Provide the (X, Y) coordinate of the cell's center where the given text is located.  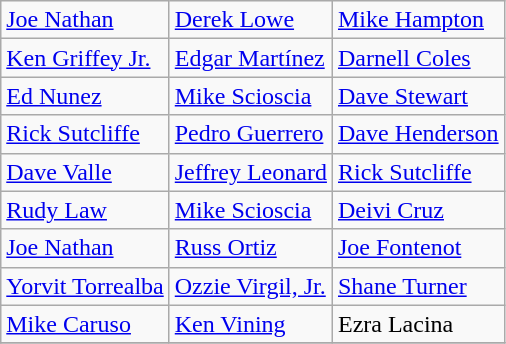
Dave Valle (85, 172)
Rudy Law (85, 210)
Mike Caruso (85, 324)
Dave Henderson (418, 134)
Derek Lowe (250, 20)
Ken Griffey Jr. (85, 58)
Russ Ortiz (250, 248)
Yorvit Torrealba (85, 286)
Jeffrey Leonard (250, 172)
Ezra Lacina (418, 324)
Deivi Cruz (418, 210)
Shane Turner (418, 286)
Darnell Coles (418, 58)
Ozzie Virgil, Jr. (250, 286)
Pedro Guerrero (250, 134)
Edgar Martínez (250, 58)
Joe Fontenot (418, 248)
Mike Hampton (418, 20)
Ed Nunez (85, 96)
Dave Stewart (418, 96)
Ken Vining (250, 324)
